Capture the cell that displays the provided text and extract its [x, y] central coordinate. 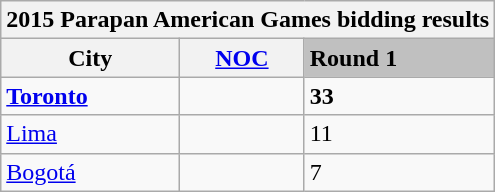
7 [400, 172]
Bogotá [90, 172]
Round 1 [400, 58]
Toronto [90, 96]
Lima [90, 134]
NOC [242, 58]
2015 Parapan American Games bidding results [248, 20]
33 [400, 96]
City [90, 58]
11 [400, 134]
